Scan for the cell matching the given text and deliver its [X, Y] coordinate at center. 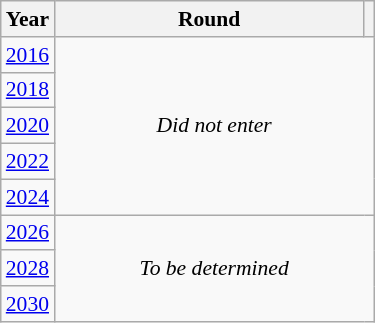
To be determined [214, 268]
2026 [28, 233]
2018 [28, 90]
Year [28, 19]
Did not enter [214, 126]
2024 [28, 197]
2028 [28, 269]
2022 [28, 162]
2020 [28, 126]
Round [209, 19]
2016 [28, 55]
2030 [28, 304]
